Capture the cell that displays the provided text and extract its (X, Y) central coordinate. 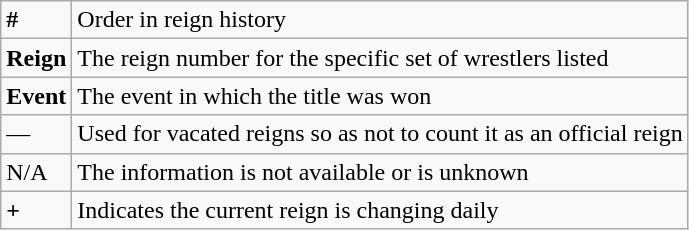
The reign number for the specific set of wrestlers listed (380, 58)
+ (36, 210)
Reign (36, 58)
Event (36, 96)
The information is not available or is unknown (380, 172)
# (36, 20)
Indicates the current reign is changing daily (380, 210)
N/A (36, 172)
— (36, 134)
Used for vacated reigns so as not to count it as an official reign (380, 134)
The event in which the title was won (380, 96)
Order in reign history (380, 20)
